From the cell containing the given text, extract its center point as [X, Y] coordinate. 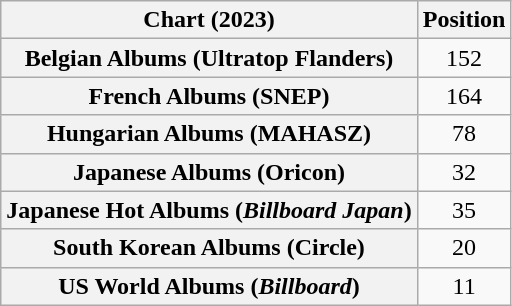
152 [464, 58]
Position [464, 20]
20 [464, 248]
35 [464, 210]
French Albums (SNEP) [209, 96]
Belgian Albums (Ultratop Flanders) [209, 58]
Japanese Hot Albums (Billboard Japan) [209, 210]
78 [464, 134]
South Korean Albums (Circle) [209, 248]
11 [464, 286]
Japanese Albums (Oricon) [209, 172]
Hungarian Albums (MAHASZ) [209, 134]
Chart (2023) [209, 20]
32 [464, 172]
US World Albums (Billboard) [209, 286]
164 [464, 96]
